Provide the (x, y) coordinate of the cell's center where the given text is located.  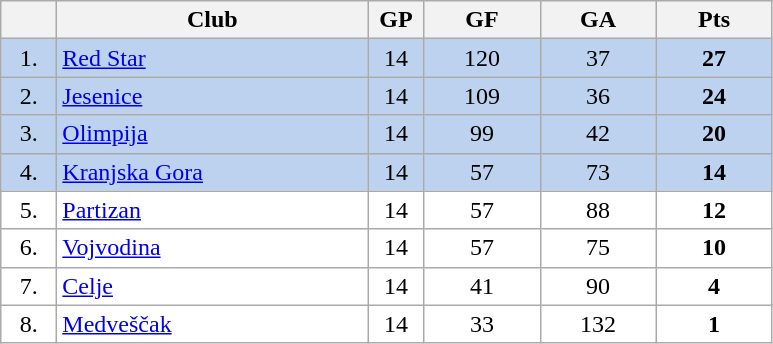
Partizan (212, 210)
Red Star (212, 58)
Celje (212, 286)
GF (482, 20)
36 (598, 96)
8. (29, 324)
24 (714, 96)
37 (598, 58)
7. (29, 286)
12 (714, 210)
42 (598, 134)
GP (396, 20)
41 (482, 286)
Vojvodina (212, 248)
Pts (714, 20)
88 (598, 210)
Club (212, 20)
2. (29, 96)
27 (714, 58)
90 (598, 286)
20 (714, 134)
1. (29, 58)
GA (598, 20)
6. (29, 248)
109 (482, 96)
99 (482, 134)
33 (482, 324)
Olimpija (212, 134)
4. (29, 172)
1 (714, 324)
120 (482, 58)
73 (598, 172)
4 (714, 286)
3. (29, 134)
5. (29, 210)
Jesenice (212, 96)
10 (714, 248)
Medveščak (212, 324)
132 (598, 324)
75 (598, 248)
Kranjska Gora (212, 172)
